For the text-containing cell, return its midpoint in (x, y) coordinate format. 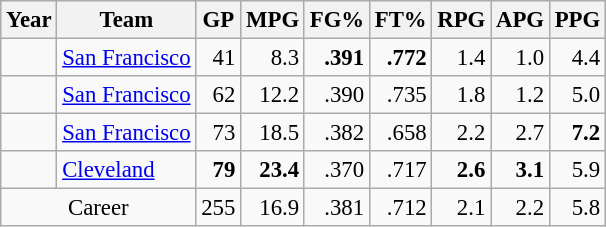
.712 (400, 208)
MPG (273, 20)
APG (520, 20)
.717 (400, 170)
.658 (400, 133)
.772 (400, 58)
2.6 (462, 170)
62 (218, 95)
1.8 (462, 95)
FG% (336, 20)
16.9 (273, 208)
2.7 (520, 133)
Cleveland (126, 170)
1.0 (520, 58)
.381 (336, 208)
2.1 (462, 208)
1.2 (520, 95)
41 (218, 58)
79 (218, 170)
4.4 (577, 58)
.370 (336, 170)
1.4 (462, 58)
3.1 (520, 170)
8.3 (273, 58)
12.2 (273, 95)
PPG (577, 20)
.390 (336, 95)
GP (218, 20)
73 (218, 133)
Team (126, 20)
255 (218, 208)
5.0 (577, 95)
23.4 (273, 170)
18.5 (273, 133)
Career (98, 208)
5.8 (577, 208)
FT% (400, 20)
.735 (400, 95)
.391 (336, 58)
.382 (336, 133)
Year (29, 20)
5.9 (577, 170)
7.2 (577, 133)
RPG (462, 20)
